Locate the cell with the specified text and output its [X, Y] center coordinate. 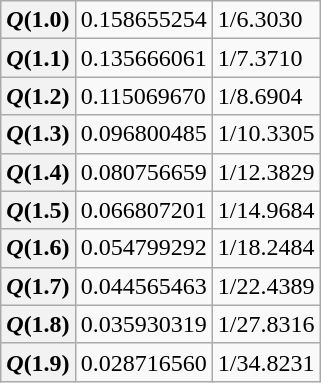
0.044565463 [144, 286]
0.035930319 [144, 324]
Q(1.0) [38, 20]
0.080756659 [144, 172]
0.096800485 [144, 134]
1/6.3030 [266, 20]
0.028716560 [144, 362]
1/22.4389 [266, 286]
Q(1.1) [38, 58]
1/34.8231 [266, 362]
0.115069670 [144, 96]
0.158655254 [144, 20]
0.135666061 [144, 58]
Q(1.3) [38, 134]
1/12.3829 [266, 172]
1/18.2484 [266, 248]
Q(1.8) [38, 324]
1/10.3305 [266, 134]
Q(1.5) [38, 210]
Q(1.9) [38, 362]
1/27.8316 [266, 324]
0.054799292 [144, 248]
Q(1.2) [38, 96]
0.066807201 [144, 210]
1/7.3710 [266, 58]
1/8.6904 [266, 96]
Q(1.6) [38, 248]
Q(1.7) [38, 286]
Q(1.4) [38, 172]
1/14.9684 [266, 210]
